Find where the given text appears and provide that cell's center as [x, y] coordinate. 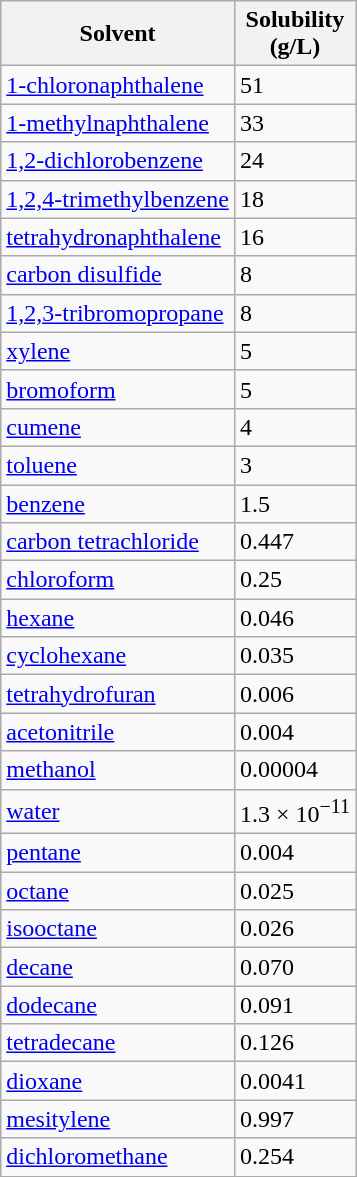
0.25 [294, 580]
0.025 [294, 891]
18 [294, 199]
0.046 [294, 618]
carbon disulfide [118, 275]
0.997 [294, 1119]
24 [294, 161]
1-chloronaphthalene [118, 85]
1,2,3-tribromopropane [118, 313]
0.0041 [294, 1081]
xylene [118, 351]
acetonitrile [118, 732]
0.126 [294, 1043]
tetradecane [118, 1043]
1-methylnaphthalene [118, 123]
tetrahydronaphthalene [118, 237]
methanol [118, 770]
octane [118, 891]
tetrahydrofuran [118, 694]
water [118, 812]
0.254 [294, 1157]
cyclohexane [118, 656]
0.026 [294, 929]
chloroform [118, 580]
1,2,4-trimethylbenzene [118, 199]
1.5 [294, 503]
0.00004 [294, 770]
dioxane [118, 1081]
hexane [118, 618]
carbon tetrachloride [118, 542]
cumene [118, 427]
51 [294, 85]
3 [294, 465]
0.006 [294, 694]
16 [294, 237]
decane [118, 967]
isooctane [118, 929]
Solvent [118, 34]
toluene [118, 465]
mesitylene [118, 1119]
33 [294, 123]
dichloromethane [118, 1157]
benzene [118, 503]
1.3 × 10−11 [294, 812]
1,2-dichlorobenzene [118, 161]
bromoform [118, 389]
4 [294, 427]
Solubility(g/L) [294, 34]
0.070 [294, 967]
0.447 [294, 542]
dodecane [118, 1005]
0.035 [294, 656]
pentane [118, 853]
0.091 [294, 1005]
